Extract the (x, y) coordinate from the center of the cell holding the provided text.  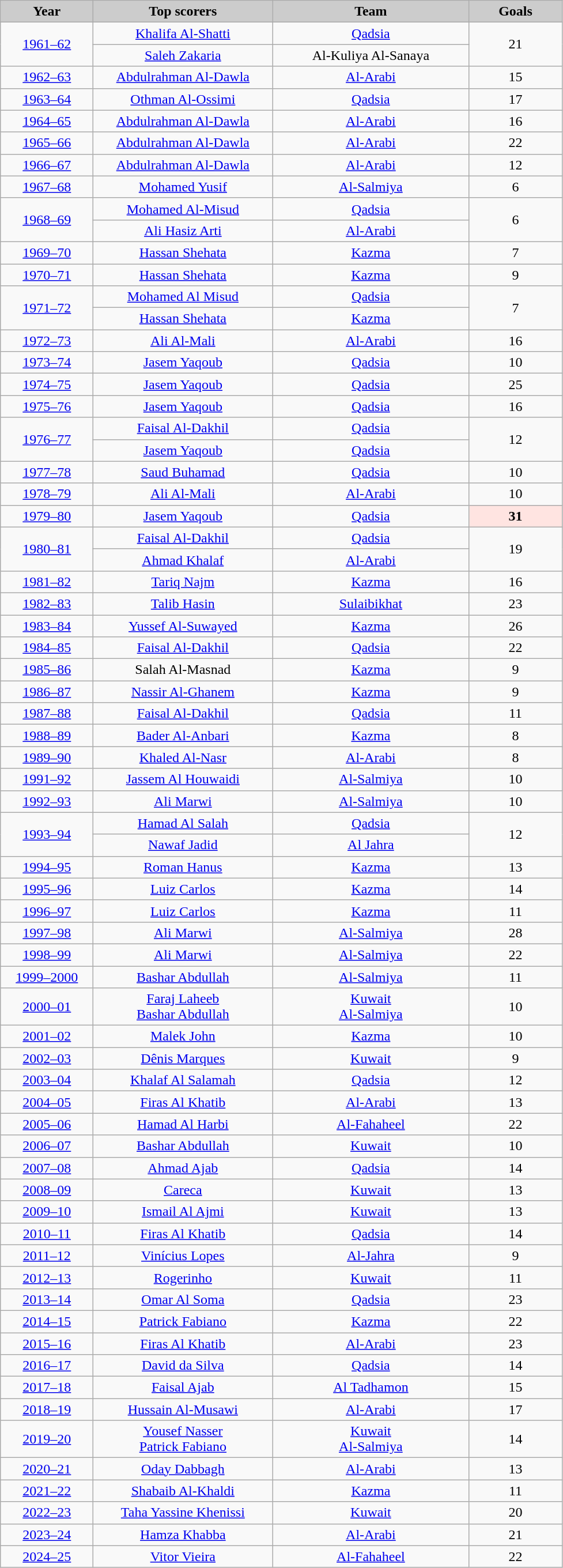
1981–82 (47, 582)
Taha Yassine Khenissi (183, 1513)
1992–93 (47, 801)
2010–11 (47, 1234)
Al-Jahra (371, 1256)
Saud Buhamad (183, 472)
31 (515, 516)
2006–07 (47, 1146)
2021–22 (47, 1491)
Bader Al-Anbari (183, 736)
1972–73 (47, 341)
Vinícius Lopes (183, 1256)
1993–94 (47, 834)
Khalifa Al-Shatti (183, 33)
Saleh Zakaria (183, 55)
Ismail Al Ajmi (183, 1212)
1982–83 (47, 604)
1965–66 (47, 143)
1994–95 (47, 867)
1968–69 (47, 220)
1978–79 (47, 494)
Ahmad Ajab (183, 1168)
Careca (183, 1190)
Mohamed Al Misud (183, 297)
1961–62 (47, 44)
2022–23 (47, 1513)
2003–04 (47, 1080)
1973–74 (47, 363)
Nawaf Jadid (183, 845)
1991–92 (47, 779)
Vitor Vieira (183, 1556)
20 (515, 1513)
Omar Al Soma (183, 1299)
1980–81 (47, 549)
Goals (515, 12)
Nassir Al-Ghanem (183, 692)
1996–97 (47, 911)
Jassem Al Houwaidi (183, 779)
Oday Dabbagh (183, 1469)
2018–19 (47, 1409)
19 (515, 549)
2023–24 (47, 1535)
Hamad Al Harbi (183, 1124)
2015–16 (47, 1344)
2005–06 (47, 1124)
Al-Kuliya Al-Sanaya (371, 55)
Patrick Fabiano (183, 1321)
1966–67 (47, 165)
Salah Al-Masnad (183, 670)
2024–25 (47, 1556)
Al Tadhamon (371, 1388)
2013–14 (47, 1299)
Yousef Nasser Patrick Fabiano (183, 1439)
Faisal Ajab (183, 1388)
1989–90 (47, 757)
1974–75 (47, 385)
1995–96 (47, 889)
Sulaibikhat (371, 604)
Hamza Khabba (183, 1535)
Team (371, 12)
2008–09 (47, 1190)
2016–17 (47, 1366)
1975–76 (47, 406)
1963–64 (47, 99)
1998–99 (47, 955)
Al Jahra (371, 845)
Dênis Marques (183, 1058)
1970–71 (47, 275)
1979–80 (47, 516)
1988–89 (47, 736)
25 (515, 385)
Roman Hanus (183, 867)
2004–05 (47, 1102)
1969–70 (47, 252)
2007–08 (47, 1168)
Shabaib Al-Khaldi (183, 1491)
Othman Al-Ossimi (183, 99)
1997–98 (47, 933)
2009–10 (47, 1212)
1984–85 (47, 648)
Year (47, 12)
1971–72 (47, 308)
1985–86 (47, 670)
Faraj Laheeb Bashar Abdullah (183, 1007)
Ali Hasiz Arti (183, 231)
Mohamed Al-Misud (183, 209)
Hussain Al-Musawi (183, 1409)
Yussef Al-Suwayed (183, 625)
Malek John (183, 1036)
2001–02 (47, 1036)
26 (515, 625)
2020–21 (47, 1469)
Top scorers (183, 12)
1964–65 (47, 121)
1987–88 (47, 714)
1977–78 (47, 472)
2000–01 (47, 1007)
2002–03 (47, 1058)
Talib Hasin (183, 604)
2019–20 (47, 1439)
2014–15 (47, 1321)
Khaled Al-Nasr (183, 757)
28 (515, 933)
Rogerinho (183, 1277)
2017–18 (47, 1388)
1983–84 (47, 625)
2012–13 (47, 1277)
David da Silva (183, 1366)
1986–87 (47, 692)
1976–77 (47, 439)
Hamad Al Salah (183, 823)
Ahmad Khalaf (183, 560)
1962–63 (47, 77)
Khalaf Al Salamah (183, 1080)
2011–12 (47, 1256)
1999–2000 (47, 977)
Mohamed Yusif (183, 187)
1967–68 (47, 187)
Tariq Najm (183, 582)
